Extract the (x, y) coordinate from the center of the cell holding the provided text.  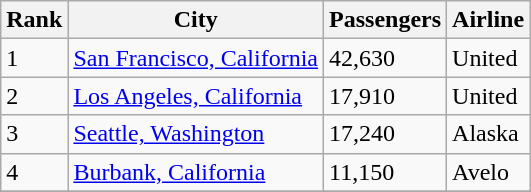
4 (34, 172)
Alaska (488, 134)
42,630 (386, 58)
3 (34, 134)
2 (34, 96)
City (196, 20)
Airline (488, 20)
Passengers (386, 20)
17,910 (386, 96)
1 (34, 58)
Avelo (488, 172)
Burbank, California (196, 172)
17,240 (386, 134)
Rank (34, 20)
Los Angeles, California (196, 96)
11,150 (386, 172)
San Francisco, California (196, 58)
Seattle, Washington (196, 134)
